Search for the cell housing the specified text and yield its (X, Y) center coordinate. 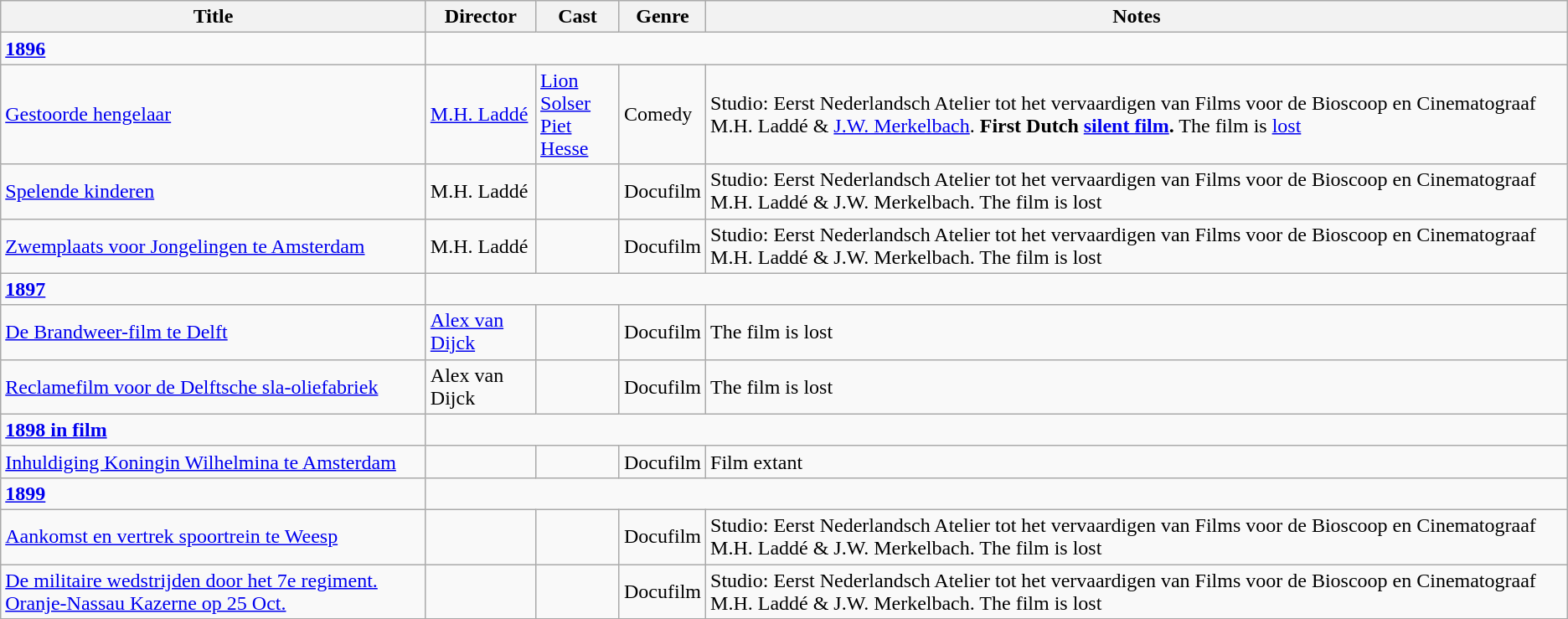
Genre (662, 17)
Inhuldiging Koningin Wilhelmina te Amsterdam (214, 462)
Cast (578, 17)
Notes (1137, 17)
Zwemplaats voor Jongelingen te Amsterdam (214, 246)
De Brandweer-film te Delft (214, 332)
Film extant (1137, 462)
1897 (214, 289)
Director (481, 17)
Lion SolserPiet Hesse (578, 114)
Comedy (662, 114)
Aankomst en vertrek spoortrein te Weesp (214, 536)
Reclamefilm voor de Delftsche sla-oliefabriek (214, 387)
Spelende kinderen (214, 191)
Title (214, 17)
1898 in film (214, 430)
De militaire wedstrijden door het 7e regiment. Oranje-Nassau Kazerne op 25 Oct. (214, 591)
1899 (214, 493)
1896 (214, 49)
Gestoorde hengelaar (214, 114)
